Pinpoint the cell where the given text exists, returning its [x, y] midpoint coordinate. 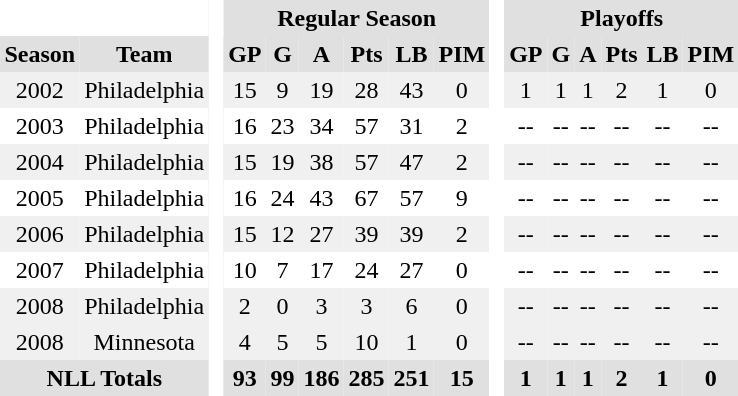
Regular Season [357, 18]
2003 [40, 126]
Season [40, 54]
6 [412, 306]
Team [144, 54]
PIM [462, 54]
28 [366, 90]
31 [412, 126]
99 [282, 378]
186 [322, 378]
12 [282, 234]
2006 [40, 234]
Minnesota [144, 342]
2005 [40, 198]
251 [412, 378]
17 [322, 270]
2007 [40, 270]
38 [322, 162]
23 [282, 126]
34 [322, 126]
2002 [40, 90]
47 [412, 162]
2004 [40, 162]
67 [366, 198]
NLL Totals [104, 378]
4 [245, 342]
7 [282, 270]
93 [245, 378]
285 [366, 378]
